Find where the given text appears and provide that cell's center as [X, Y] coordinate. 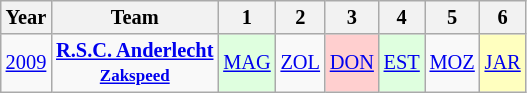
5 [452, 17]
MAG [246, 63]
MOZ [452, 63]
3 [352, 17]
DON [352, 63]
R.S.C. AnderlechtZakspeed [134, 63]
ZOL [300, 63]
Team [134, 17]
Year [26, 17]
4 [402, 17]
JAR [503, 63]
2 [300, 17]
2009 [26, 63]
EST [402, 63]
6 [503, 17]
1 [246, 17]
